Determine the (X, Y) coordinate at the center of the cell enclosing the given text.  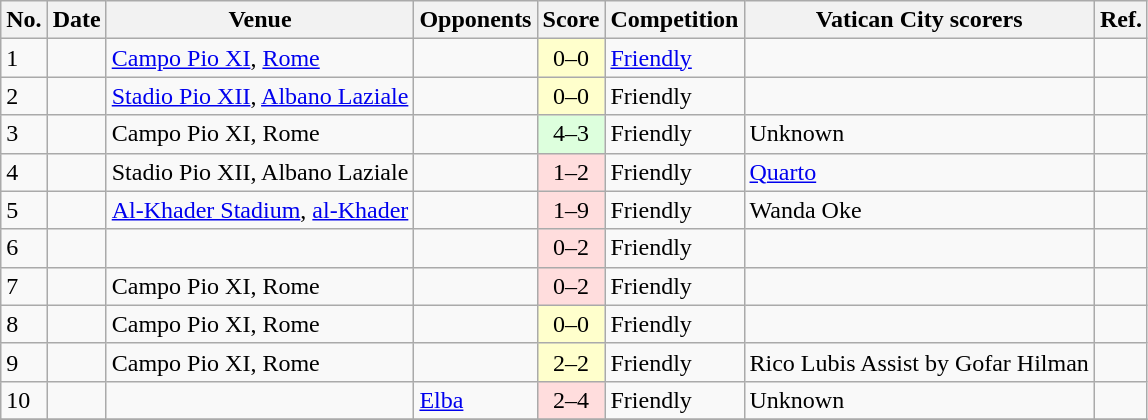
1–9 (571, 210)
Date (76, 20)
6 (24, 248)
Quarto (919, 172)
9 (24, 362)
4–3 (571, 134)
7 (24, 286)
4 (24, 172)
Venue (260, 20)
Elba (476, 400)
2–4 (571, 400)
Vatican City scorers (919, 20)
8 (24, 324)
Wanda Oke (919, 210)
Opponents (476, 20)
5 (24, 210)
No. (24, 20)
3 (24, 134)
Rico Lubis Assist by Gofar Hilman (919, 362)
1 (24, 58)
2–2 (571, 362)
2 (24, 96)
10 (24, 400)
Al-Khader Stadium, al-Khader (260, 210)
Score (571, 20)
1–2 (571, 172)
Competition (674, 20)
Ref. (1120, 20)
